For the text-containing cell, return its midpoint in (x, y) coordinate format. 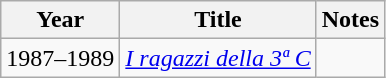
I ragazzi della 3ª C (218, 58)
1987–1989 (60, 58)
Title (218, 20)
Notes (350, 20)
Year (60, 20)
